Output the (X, Y) coordinate of the center of the cell containing the given text.  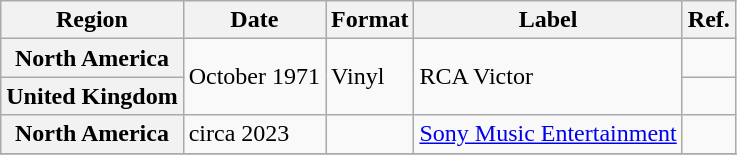
October 1971 (254, 77)
RCA Victor (548, 77)
Sony Music Entertainment (548, 134)
circa 2023 (254, 134)
Date (254, 20)
Label (548, 20)
United Kingdom (92, 96)
Region (92, 20)
Format (370, 20)
Vinyl (370, 77)
Ref. (708, 20)
